Detect which cell encompasses the target text, then output its (x, y) center coordinate. 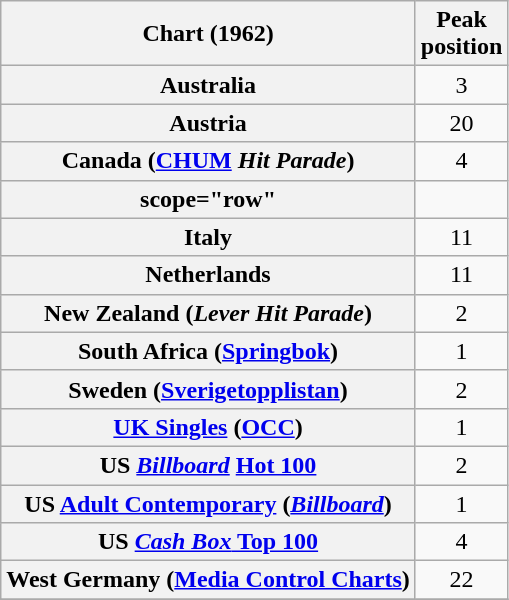
Sweden (Sverigetopplistan) (208, 389)
Canada (CHUM Hit Parade) (208, 161)
scope="row" (208, 199)
Peakposition (461, 34)
Chart (1962) (208, 34)
West Germany (Media Control Charts) (208, 580)
20 (461, 123)
Austria (208, 123)
US Billboard Hot 100 (208, 465)
Netherlands (208, 275)
3 (461, 85)
Australia (208, 85)
22 (461, 580)
US Cash Box Top 100 (208, 542)
US Adult Contemporary (Billboard) (208, 503)
Italy (208, 237)
South Africa (Springbok) (208, 351)
New Zealand (Lever Hit Parade) (208, 313)
UK Singles (OCC) (208, 427)
